Provide the (X, Y) coordinate of the cell's center where the given text is located.  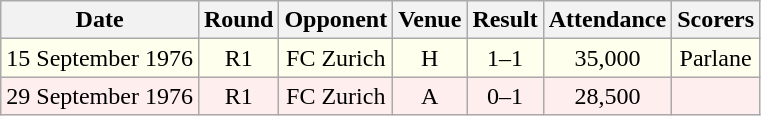
A (430, 96)
H (430, 58)
Result (505, 20)
15 September 1976 (100, 58)
Scorers (716, 20)
0–1 (505, 96)
1–1 (505, 58)
28,500 (607, 96)
Venue (430, 20)
Opponent (336, 20)
Parlane (716, 58)
Attendance (607, 20)
35,000 (607, 58)
Round (238, 20)
Date (100, 20)
29 September 1976 (100, 96)
